Locate the cell with the specified text and output its [X, Y] center coordinate. 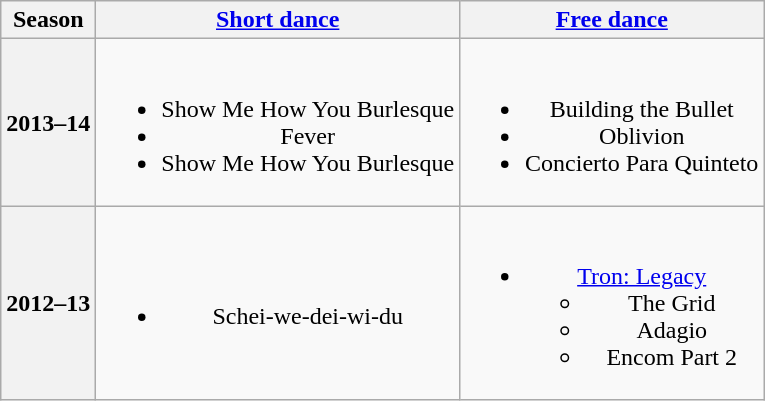
Tron: Legacy The GridAdagioEncom Part 2 [612, 303]
Building the Bullet Oblivion Concierto Para Quinteto [612, 122]
2012–13 [48, 303]
2013–14 [48, 122]
Free dance [612, 20]
Short dance [278, 20]
Schei-we-dei-wi-du [278, 303]
Season [48, 20]
Show Me How You Burlesque Fever Show Me How You Burlesque [278, 122]
